Detect which cell encompasses the target text, then output its [x, y] center coordinate. 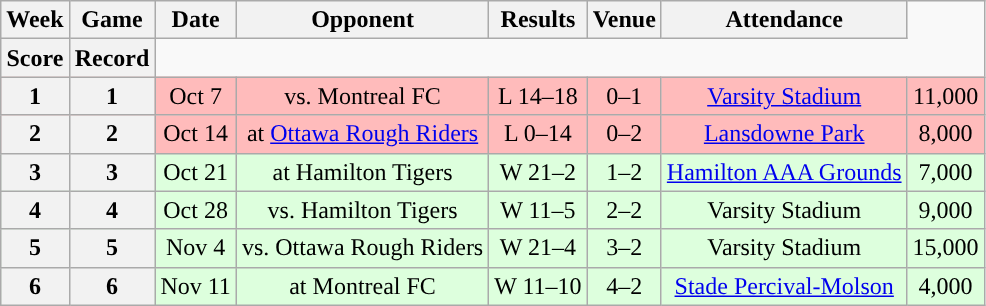
7,000 [946, 172]
Oct 7 [196, 96]
W 11–10 [538, 286]
L 14–18 [538, 96]
2–2 [624, 210]
Game [112, 20]
9,000 [946, 210]
W 21–2 [538, 172]
Opponent [362, 20]
0–2 [624, 134]
L 0–14 [538, 134]
11,000 [946, 96]
vs. Hamilton Tigers [362, 210]
3–2 [624, 248]
Nov 4 [196, 248]
Week [35, 20]
Oct 14 [196, 134]
Nov 11 [196, 286]
Record [112, 58]
4–2 [624, 286]
W 21–4 [538, 248]
4,000 [946, 286]
Hamilton AAA Grounds [784, 172]
8,000 [946, 134]
Attendance [784, 20]
vs. Montreal FC [362, 96]
Results [538, 20]
1–2 [624, 172]
W 11–5 [538, 210]
Score [35, 58]
15,000 [946, 248]
at Montreal FC [362, 286]
at Hamilton Tigers [362, 172]
Oct 21 [196, 172]
0–1 [624, 96]
Venue [624, 20]
Lansdowne Park [784, 134]
Date [196, 20]
Oct 28 [196, 210]
Stade Percival-Molson [784, 286]
at Ottawa Rough Riders [362, 134]
vs. Ottawa Rough Riders [362, 248]
